Capture the cell that displays the provided text and extract its (X, Y) central coordinate. 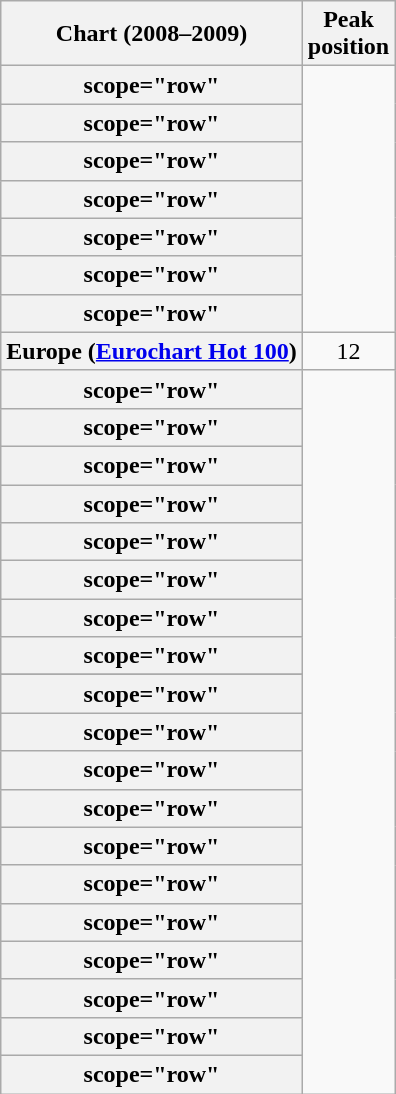
Europe (Eurochart Hot 100) (152, 351)
Chart (2008–2009) (152, 34)
Peakposition (348, 34)
12 (348, 351)
